Return [x, y] of the center of cell containing provided text 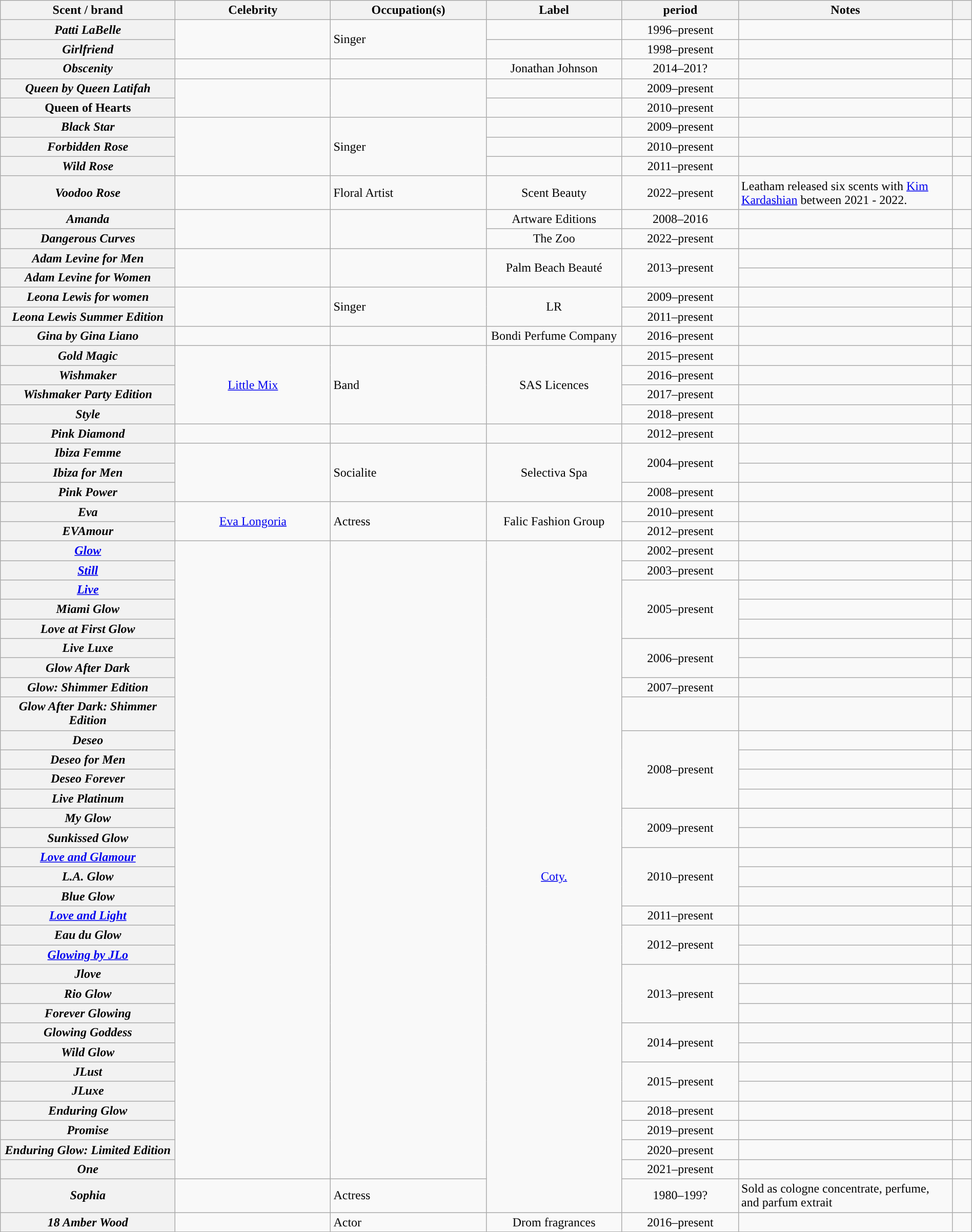
Forbidden Rose [88, 147]
Dangerous Curves [88, 238]
Miami Glow [88, 609]
Wild Glow [88, 1052]
2014–201? [680, 69]
18 Amber Wood [88, 1222]
Live [88, 590]
2019–present [680, 1130]
My Glow [88, 818]
JLust [88, 1072]
Adam Levine for Men [88, 258]
Amanda [88, 219]
Leona Lewis for women [88, 297]
2017–present [680, 395]
Socialite [408, 473]
Obscenity [88, 69]
Bondi Perfume Company [554, 336]
Gina by Gina Liano [88, 336]
2005–present [680, 609]
Queen by Queen Latifah [88, 88]
Glow: Shimmer Edition [88, 687]
Still [88, 570]
Forever Glowing [88, 1013]
Palm Beach Beauté [554, 268]
Drom fragrances [554, 1222]
Scent / brand [88, 10]
Occupation(s) [408, 10]
1980–199? [680, 1195]
2021–present [680, 1169]
Rio Glow [88, 994]
Actor [408, 1222]
Pink Diamond [88, 434]
Notes [846, 10]
2014–present [680, 1042]
The Zoo [554, 238]
2006–present [680, 658]
Deseo Forever [88, 779]
Wild Rose [88, 166]
JLuxe [88, 1091]
Artware Editions [554, 219]
Deseo [88, 740]
Sunkissed Glow [88, 837]
1996–present [680, 30]
Enduring Glow: Limited Edition [88, 1149]
Glow After Dark [88, 668]
Sophia [88, 1195]
Love at First Glow [88, 629]
2004–present [680, 463]
One [88, 1169]
Blue Glow [88, 896]
2008–2016 [680, 219]
period [680, 10]
Love and Light [88, 916]
Live Platinum [88, 798]
Wishmaker [88, 375]
Band [408, 385]
Glow After Dark: Shimmer Edition [88, 713]
EVAmour [88, 531]
Little Mix [253, 385]
Falic Fashion Group [554, 521]
Label [554, 10]
Coty. [554, 876]
Queen of Hearts [88, 108]
Eau du Glow [88, 935]
Black Star [88, 127]
Leatham released six scents with Kim Kardashian between 2021 - 2022. [846, 193]
Eva [88, 511]
LR [554, 307]
2002–present [680, 550]
Wishmaker Party Edition [88, 395]
1998–present [680, 49]
Glowing Goddess [88, 1033]
Pink Power [88, 492]
Jlove [88, 974]
Scent Beauty [554, 193]
2007–present [680, 687]
Sold as cologne concentrate, perfume, and parfum extrait [846, 1195]
2003–present [680, 570]
SAS Licences [554, 385]
Deseo for Men [88, 759]
Enduring Glow [88, 1111]
Patti LaBelle [88, 30]
Ibiza for Men [88, 473]
Eva Longoria [253, 521]
Jonathan Johnson [554, 69]
L.A. Glow [88, 876]
Live Luxe [88, 648]
Promise [88, 1130]
Floral Artist [408, 193]
Selectiva Spa [554, 473]
Leona Lewis Summer Edition [88, 317]
Gold Magic [88, 356]
Glow [88, 550]
Celebrity [253, 10]
Love and Glamour [88, 857]
Style [88, 414]
Ibiza Femme [88, 453]
Girlfriend [88, 49]
2020–present [680, 1149]
Glowing by JLo [88, 955]
Adam Levine for Women [88, 278]
Voodoo Rose [88, 193]
